Output the [x, y] coordinate of the center of the cell containing the given text.  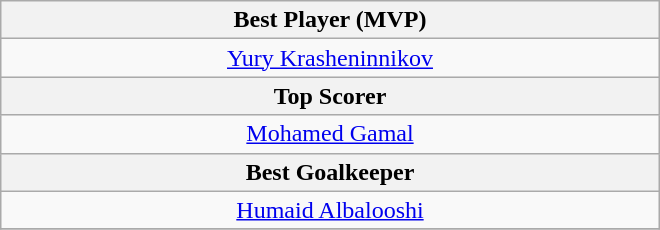
Yury Krasheninnikov [330, 58]
Mohamed Gamal [330, 134]
Humaid Albalooshi [330, 210]
Top Scorer [330, 96]
Best Goalkeeper [330, 172]
Best Player (MVP) [330, 20]
